From the cell containing the given text, extract its center point as (X, Y) coordinate. 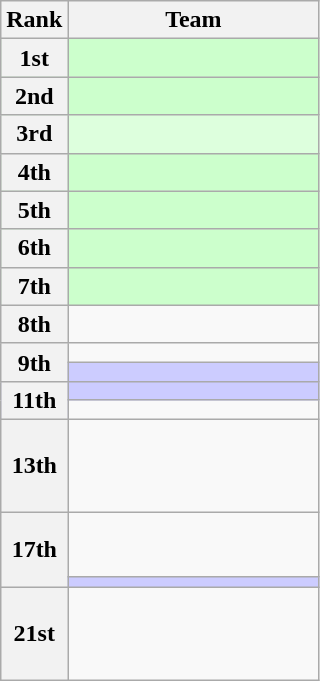
6th (34, 248)
5th (34, 210)
9th (34, 362)
Team (194, 20)
Rank (34, 20)
4th (34, 172)
21st (34, 634)
1st (34, 58)
13th (34, 465)
17th (34, 550)
11th (34, 400)
7th (34, 286)
3rd (34, 134)
8th (34, 324)
2nd (34, 96)
